Extract the [x, y] coordinate from the center of the cell holding the provided text.  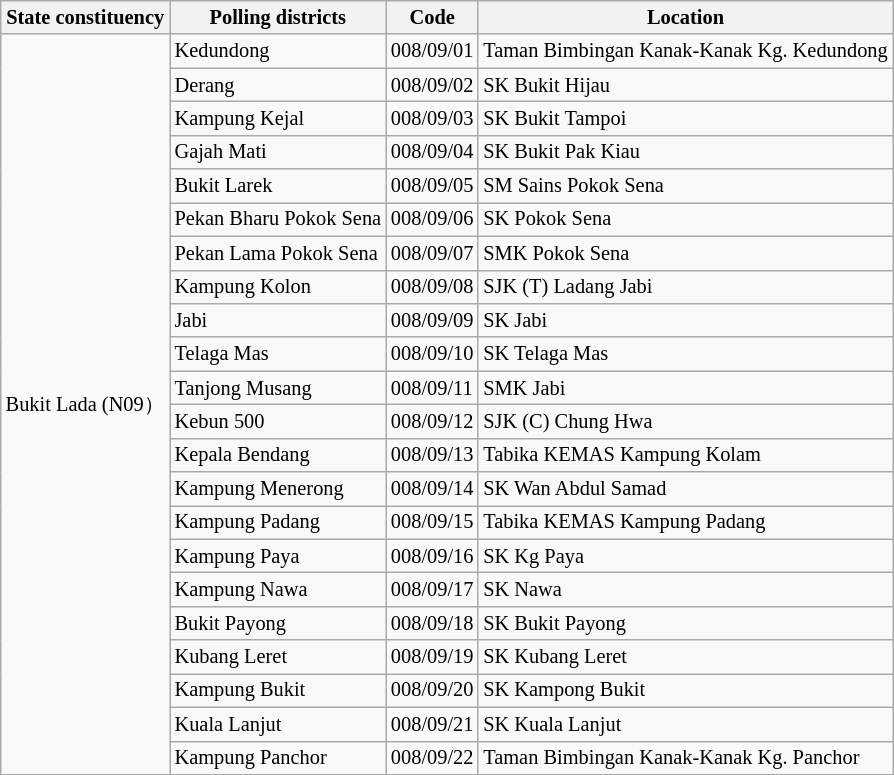
SK Bukit Pak Kiau [685, 152]
Kampung Kejal [278, 118]
Kampung Padang [278, 522]
008/09/06 [432, 219]
008/09/20 [432, 690]
008/09/22 [432, 758]
Pekan Bharu Pokok Sena [278, 219]
Kampung Nawa [278, 589]
SK Bukit Payong [685, 623]
Kebun 500 [278, 421]
008/09/01 [432, 51]
Code [432, 17]
SJK (T) Ladang Jabi [685, 287]
Kubang Leret [278, 657]
Telaga Mas [278, 354]
Taman Bimbingan Kanak-Kanak Kg. Kedundong [685, 51]
008/09/21 [432, 724]
Derang [278, 85]
008/09/05 [432, 186]
Bukit Payong [278, 623]
SK Telaga Mas [685, 354]
SK Wan Abdul Samad [685, 489]
SK Kampong Bukit [685, 690]
Kampung Bukit [278, 690]
Gajah Mati [278, 152]
Tanjong Musang [278, 388]
008/09/19 [432, 657]
SK Nawa [685, 589]
008/09/11 [432, 388]
SMK Jabi [685, 388]
Taman Bimbingan Kanak-Kanak Kg. Panchor [685, 758]
008/09/14 [432, 489]
008/09/12 [432, 421]
SK Kuala Lanjut [685, 724]
Tabika KEMAS Kampung Padang [685, 522]
SMK Pokok Sena [685, 253]
Location [685, 17]
Kampung Kolon [278, 287]
Jabi [278, 320]
Polling districts [278, 17]
Kuala Lanjut [278, 724]
SJK (C) Chung Hwa [685, 421]
Kampung Panchor [278, 758]
008/09/08 [432, 287]
008/09/13 [432, 455]
Kampung Menerong [278, 489]
SK Pokok Sena [685, 219]
Kedundong [278, 51]
Tabika KEMAS Kampung Kolam [685, 455]
SK Kg Paya [685, 556]
SK Jabi [685, 320]
008/09/16 [432, 556]
Pekan Lama Pokok Sena [278, 253]
008/09/04 [432, 152]
Kepala Bendang [278, 455]
State constituency [86, 17]
Bukit Lada (N09） [86, 404]
008/09/10 [432, 354]
SK Kubang Leret [685, 657]
008/09/09 [432, 320]
SM Sains Pokok Sena [685, 186]
008/09/15 [432, 522]
008/09/18 [432, 623]
Kampung Paya [278, 556]
SK Bukit Tampoi [685, 118]
008/09/02 [432, 85]
008/09/03 [432, 118]
008/09/07 [432, 253]
SK Bukit Hijau [685, 85]
008/09/17 [432, 589]
Bukit Larek [278, 186]
